Return [X, Y] of the center of cell containing provided text 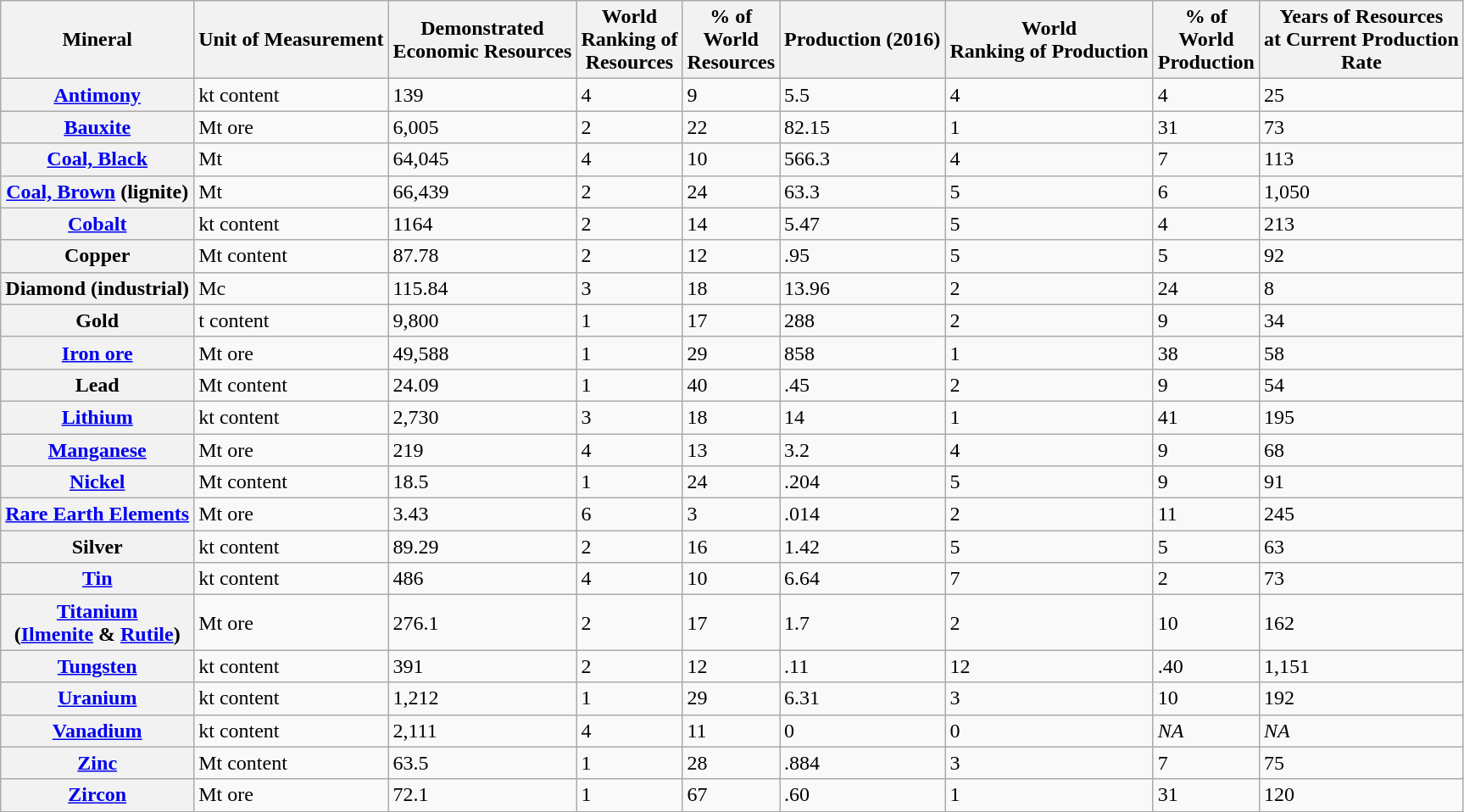
1164 [482, 224]
391 [482, 666]
.40 [1205, 666]
195 [1361, 417]
Zircon [97, 795]
40 [731, 385]
288 [863, 320]
34 [1361, 320]
162 [1361, 622]
120 [1361, 795]
Coal, Black [97, 159]
91 [1361, 482]
3.2 [863, 450]
Gold [97, 320]
276.1 [482, 622]
8 [1361, 288]
% ofWorldResources [731, 40]
92 [1361, 256]
Bauxite [97, 127]
63.3 [863, 192]
Mineral [97, 40]
18.5 [482, 482]
2,730 [482, 417]
2,111 [482, 731]
63 [1361, 547]
1,212 [482, 698]
Lead [97, 385]
Lithium [97, 417]
Cobalt [97, 224]
1,050 [1361, 192]
Years of Resourcesat Current ProductionRate [1361, 40]
115.84 [482, 288]
Copper [97, 256]
Tin [97, 579]
3.43 [482, 514]
219 [482, 450]
58 [1361, 353]
72.1 [482, 795]
Manganese [97, 450]
6.64 [863, 579]
63.5 [482, 763]
22 [731, 127]
Silver [97, 547]
87.78 [482, 256]
5.47 [863, 224]
Diamond (industrial) [97, 288]
5.5 [863, 95]
192 [1361, 698]
Coal, Brown (lignite) [97, 192]
Mc [292, 288]
54 [1361, 385]
Tungsten [97, 666]
Uranium [97, 698]
World Ranking of Production [1049, 40]
566.3 [863, 159]
.11 [863, 666]
.45 [863, 385]
Unit of Measurement [292, 40]
.60 [863, 795]
75 [1361, 763]
1.42 [863, 547]
24.09 [482, 385]
Vanadium [97, 731]
41 [1205, 417]
28 [731, 763]
82.15 [863, 127]
.884 [863, 763]
13 [731, 450]
139 [482, 95]
89.29 [482, 547]
66,439 [482, 192]
16 [731, 547]
213 [1361, 224]
Production (2016) [863, 40]
6,005 [482, 127]
Zinc [97, 763]
WorldRanking ofResources [629, 40]
68 [1361, 450]
% ofWorldProduction [1205, 40]
Nickel [97, 482]
.204 [863, 482]
1,151 [1361, 666]
25 [1361, 95]
Titanium(Ilmenite & Rutile) [97, 622]
858 [863, 353]
13.96 [863, 288]
DemonstratedEconomic Resources [482, 40]
64,045 [482, 159]
245 [1361, 514]
Iron ore [97, 353]
38 [1205, 353]
6.31 [863, 698]
9,800 [482, 320]
49,588 [482, 353]
t content [292, 320]
67 [731, 795]
.95 [863, 256]
1.7 [863, 622]
Antimony [97, 95]
486 [482, 579]
113 [1361, 159]
Rare Earth Elements [97, 514]
.014 [863, 514]
